Search for the cell housing the specified text and yield its [X, Y] center coordinate. 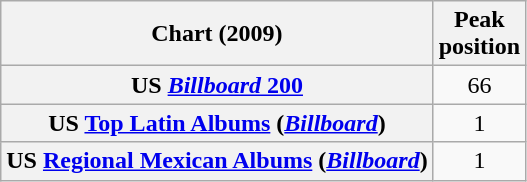
US Top Latin Albums (Billboard) [217, 123]
US Regional Mexican Albums (Billboard) [217, 161]
Chart (2009) [217, 34]
Peakposition [479, 34]
66 [479, 85]
US Billboard 200 [217, 85]
